Detect which cell encompasses the target text, then output its [x, y] center coordinate. 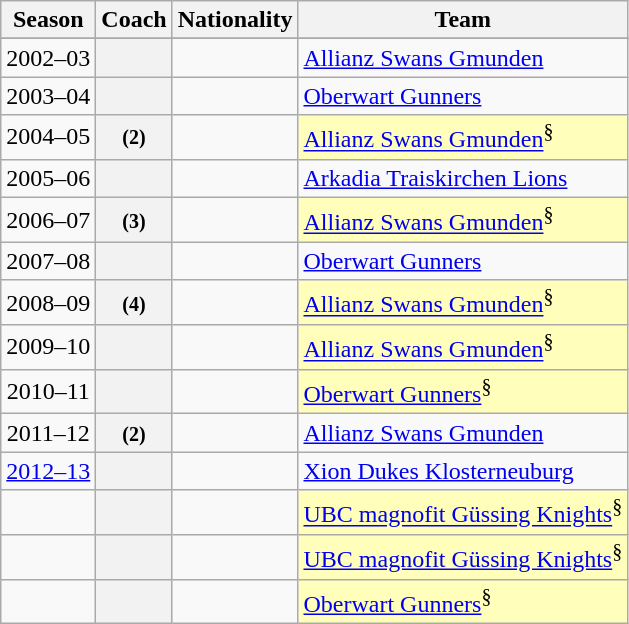
2004–05 [48, 138]
Coach [134, 20]
Nationality [235, 20]
(3) [134, 220]
Arkadia Traiskirchen Lions [463, 178]
2011–12 [48, 433]
2005–06 [48, 178]
2012–13 [48, 471]
2007–08 [48, 261]
2002–03 [48, 58]
Xion Dukes Klosterneuburg [463, 471]
Season [48, 20]
2009–10 [48, 348]
(4) [134, 302]
2003–04 [48, 96]
2008–09 [48, 302]
2006–07 [48, 220]
Team [463, 20]
2010–11 [48, 392]
